Detect which cell encompasses the target text, then output its [x, y] center coordinate. 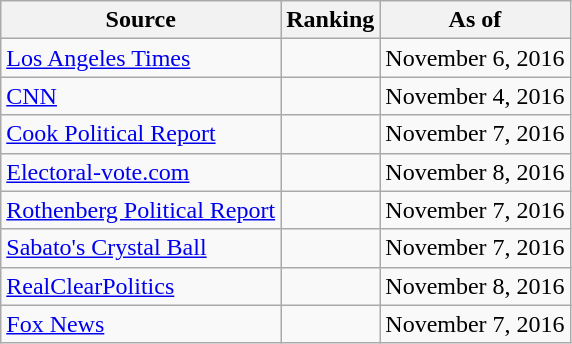
Sabato's Crystal Ball [141, 248]
Fox News [141, 324]
CNN [141, 96]
Source [141, 20]
November 4, 2016 [475, 96]
Cook Political Report [141, 134]
Los Angeles Times [141, 58]
As of [475, 20]
Ranking [330, 20]
November 6, 2016 [475, 58]
Electoral-vote.com [141, 172]
RealClearPolitics [141, 286]
Rothenberg Political Report [141, 210]
